Return the (X, Y) coordinate for the center point of the cell that contains the specified text.  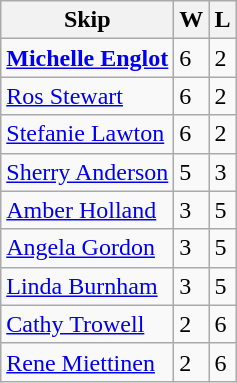
Rene Miettinen (88, 362)
W (192, 20)
Linda Burnham (88, 286)
Stefanie Lawton (88, 134)
Michelle Englot (88, 58)
L (222, 20)
Sherry Anderson (88, 172)
Skip (88, 20)
Ros Stewart (88, 96)
Amber Holland (88, 210)
Angela Gordon (88, 248)
Cathy Trowell (88, 324)
